Identify which cell holds the provided text, then report its (X, Y) central coordinate. 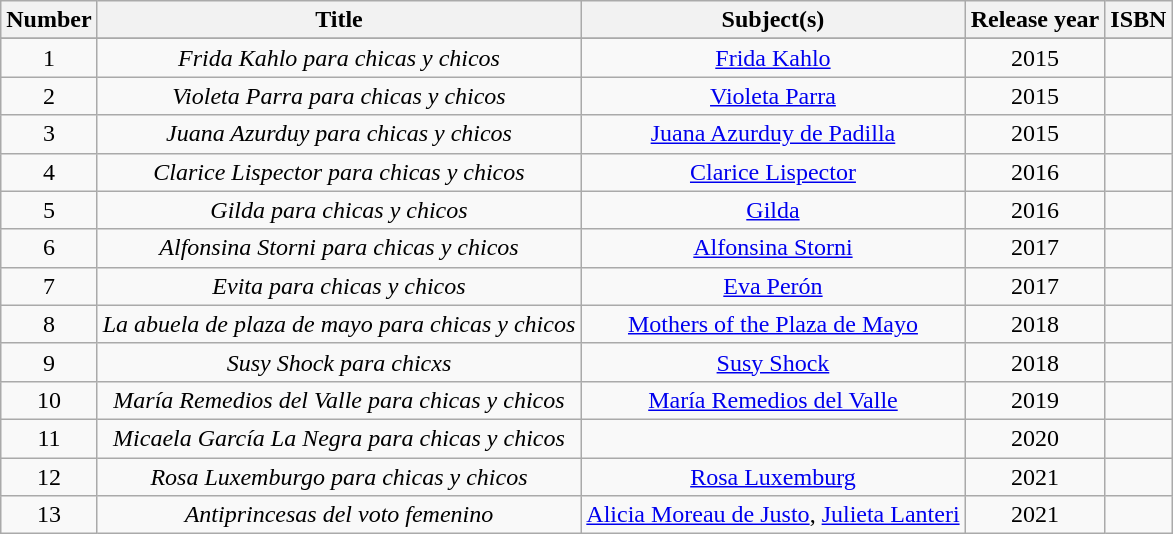
Antiprincesas del voto femenino (339, 515)
13 (49, 515)
ISBN (1138, 20)
7 (49, 286)
Mothers of the Plaza de Mayo (773, 324)
Micaela García La Negra para chicas y chicos (339, 438)
Rosa Luxemburgo para chicas y chicos (339, 477)
Violeta Parra (773, 96)
Alfonsina Storni para chicas y chicos (339, 248)
Gilda (773, 210)
Clarice Lispector para chicas y chicos (339, 172)
6 (49, 248)
Frida Kahlo (773, 58)
11 (49, 438)
2 (49, 96)
María Remedios del Valle para chicas y chicos (339, 400)
Susy Shock para chicxs (339, 362)
La abuela de plaza de mayo para chicas y chicos (339, 324)
1 (49, 58)
Eva Perón (773, 286)
10 (49, 400)
Violeta Parra para chicas y chicos (339, 96)
María Remedios del Valle (773, 400)
Clarice Lispector (773, 172)
Alicia Moreau de Justo, Julieta Lanteri (773, 515)
2019 (1035, 400)
Gilda para chicas y chicos (339, 210)
Frida Kahlo para chicas y chicos (339, 58)
Release year (1035, 20)
Alfonsina Storni (773, 248)
2020 (1035, 438)
12 (49, 477)
3 (49, 134)
Subject(s) (773, 20)
Title (339, 20)
Juana Azurduy de Padilla (773, 134)
Evita para chicas y chicos (339, 286)
Juana Azurduy para chicas y chicos (339, 134)
Susy Shock (773, 362)
9 (49, 362)
Rosa Luxemburg (773, 477)
4 (49, 172)
8 (49, 324)
Number (49, 20)
5 (49, 210)
